Return [x, y] of the center of cell containing provided text 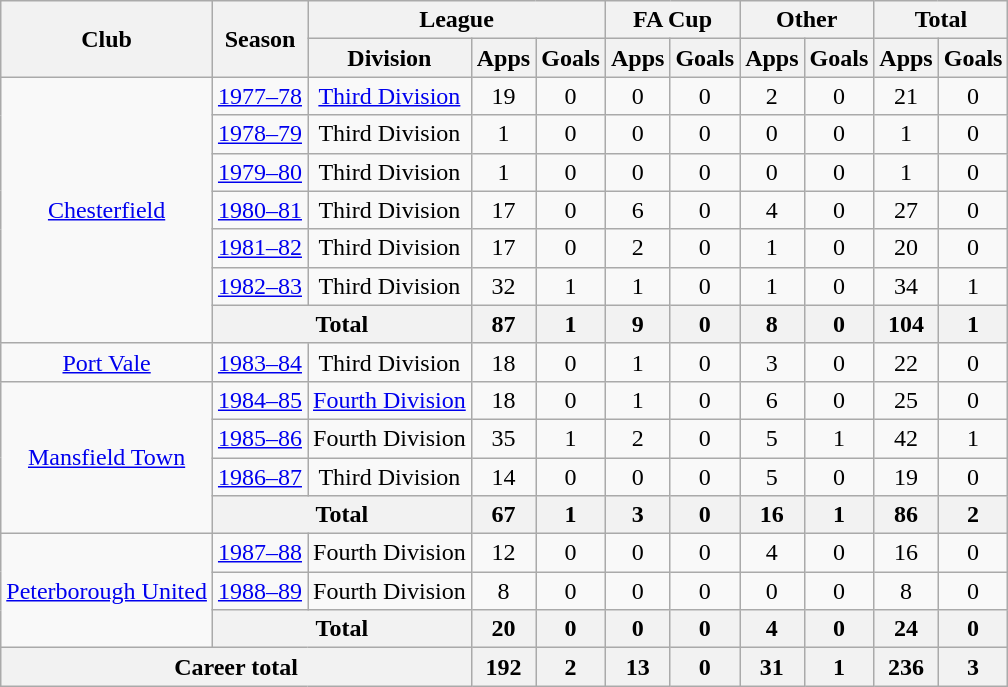
236 [906, 667]
13 [637, 667]
Season [260, 39]
1978–79 [260, 134]
34 [906, 286]
24 [906, 629]
Career total [236, 667]
1977–78 [260, 96]
1983–84 [260, 362]
32 [503, 286]
14 [503, 477]
Club [107, 39]
192 [503, 667]
1981–82 [260, 248]
Division [390, 58]
Peterborough United [107, 591]
1982–83 [260, 286]
27 [906, 210]
12 [503, 553]
1984–85 [260, 400]
Port Vale [107, 362]
1986–87 [260, 477]
Chesterfield [107, 210]
1980–81 [260, 210]
9 [637, 324]
25 [906, 400]
42 [906, 438]
104 [906, 324]
86 [906, 515]
1979–80 [260, 172]
1985–86 [260, 438]
35 [503, 438]
Mansfield Town [107, 457]
Other [807, 20]
1987–88 [260, 553]
1988–89 [260, 591]
31 [772, 667]
87 [503, 324]
FA Cup [672, 20]
League [457, 20]
21 [906, 96]
67 [503, 515]
22 [906, 362]
